Scan for the cell matching the given text and deliver its (x, y) coordinate at center. 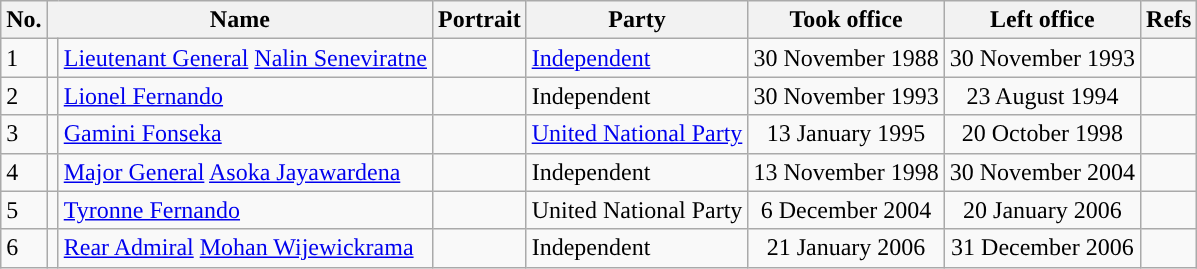
13 January 1995 (846, 134)
Name (240, 20)
Rear Admiral Mohan Wijewickrama (245, 248)
Left office (1042, 20)
30 November 1988 (846, 58)
21 January 2006 (846, 248)
20 January 2006 (1042, 210)
Gamini Fonseka (245, 134)
Lionel Fernando (245, 96)
2 (24, 96)
4 (24, 172)
6 December 2004 (846, 210)
Portrait (479, 20)
5 (24, 210)
31 December 2006 (1042, 248)
30 November 2004 (1042, 172)
1 (24, 58)
Tyronne Fernando (245, 210)
3 (24, 134)
6 (24, 248)
Took office (846, 20)
23 August 1994 (1042, 96)
13 November 1998 (846, 172)
Refs (1169, 20)
Lieutenant General Nalin Seneviratne (245, 58)
No. (24, 20)
Major General Asoka Jayawardena (245, 172)
20 October 1998 (1042, 134)
Party (637, 20)
